Locate the cell with the specified text and output its (x, y) center coordinate. 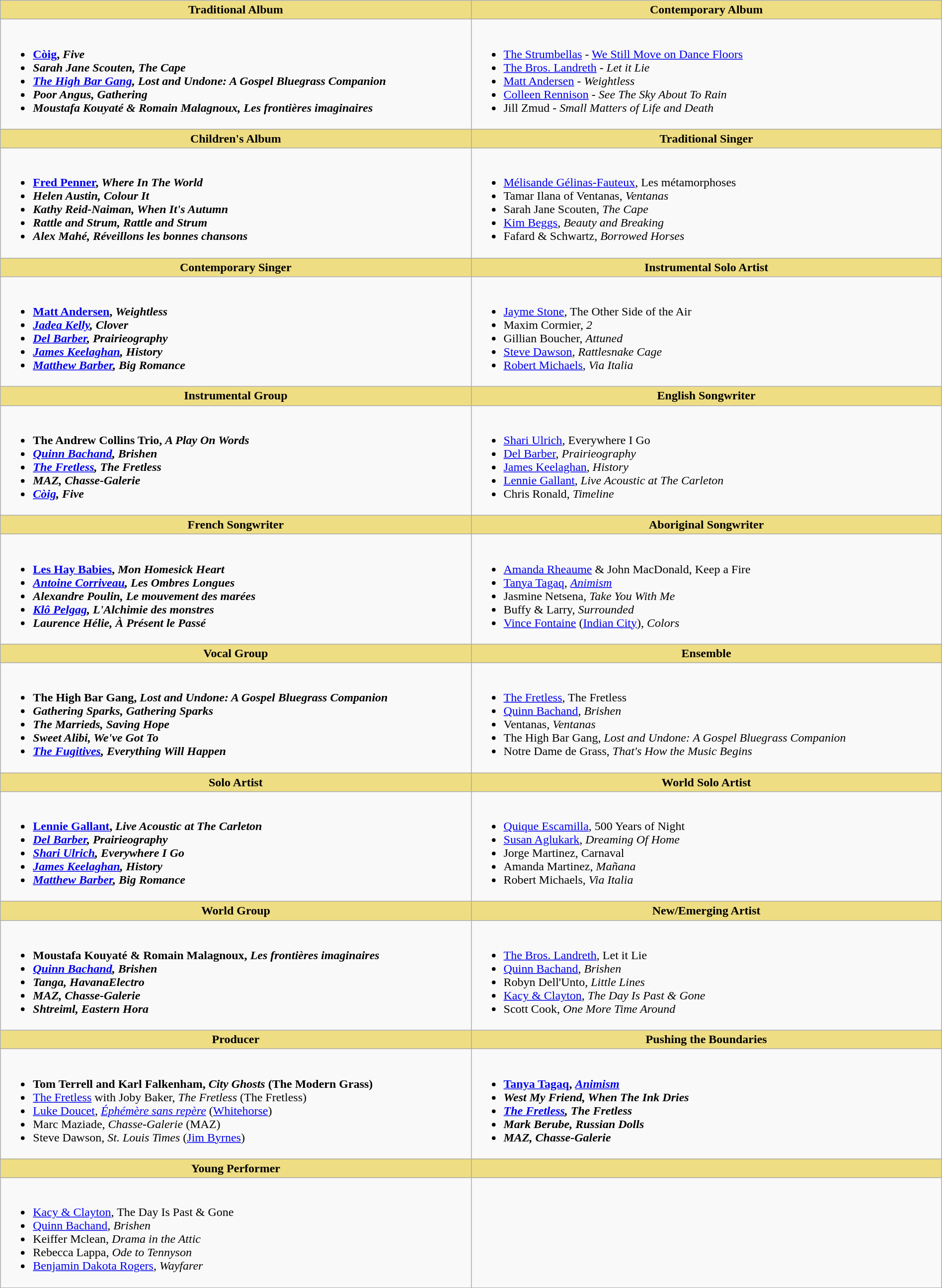
Contemporary Singer (235, 267)
The Andrew Collins Trio, A Play On WordsQuinn Bachand, BrishenThe Fretless, The FretlessMAZ, Chasse-GalerieCòig, Five (235, 460)
New/Emerging Artist (706, 911)
Quique Escamilla, 500 Years of NightSusan Aglukark, Dreaming Of HomeJorge Martinez, CarnavalAmanda Martinez, MañanaRobert Michaels, Via Italia (706, 846)
Traditional Singer (706, 139)
Moustafa Kouyaté & Romain Malagnoux, Les frontières imaginairesQuinn Bachand, BrishenTanga, HavanaElectroMAZ, Chasse-GalerieShtreiml, Eastern Hora (235, 976)
Young Performer (235, 1168)
World Solo Artist (706, 782)
Shari Ulrich, Everywhere I GoDel Barber, PrairieographyJames Keelaghan, HistoryLennie Gallant, Live Acoustic at The CarletonChris Ronald, Timeline (706, 460)
Tanya Tagaq, AnimismWest My Friend, When The Ink DriesThe Fretless, The FretlessMark Berube, Russian DollsMAZ, Chasse-Galerie (706, 1104)
Instrumental Group (235, 396)
Children's Album (235, 139)
English Songwriter (706, 396)
Contemporary Album (706, 10)
Instrumental Solo Artist (706, 267)
Matt Andersen, WeightlessJadea Kelly, CloverDel Barber, PrairieographyJames Keelaghan, HistoryMatthew Barber, Big Romance (235, 332)
Producer (235, 1040)
Jayme Stone, The Other Side of the AirMaxim Cormier, 2Gillian Boucher, AttunedSteve Dawson, Rattlesnake CageRobert Michaels, Via Italia (706, 332)
Ensemble (706, 653)
World Group (235, 911)
Traditional Album (235, 10)
French Songwriter (235, 525)
Vocal Group (235, 653)
Aboriginal Songwriter (706, 525)
Solo Artist (235, 782)
Pushing the Boundaries (706, 1040)
